For the text-containing cell, return its midpoint in [X, Y] coordinate format. 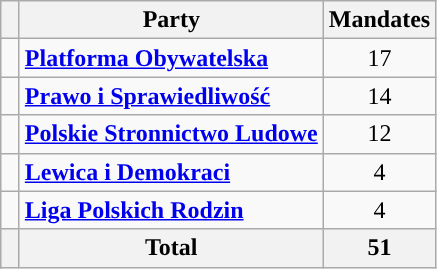
Liga Polskich Rodzin [171, 210]
17 [379, 58]
Lewica i Demokraci [171, 172]
Mandates [379, 20]
Total [171, 248]
Platforma Obywatelska [171, 58]
12 [379, 134]
51 [379, 248]
Polskie Stronnictwo Ludowe [171, 134]
14 [379, 96]
Prawo i Sprawiedliwość [171, 96]
Party [171, 20]
